Provide the (X, Y) coordinate of the cell's center where the given text is located.  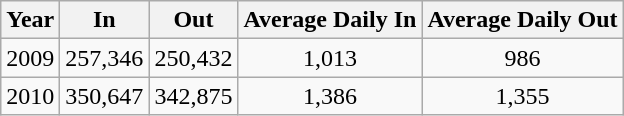
2010 (30, 96)
1,355 (522, 96)
In (104, 20)
Year (30, 20)
Average Daily In (330, 20)
257,346 (104, 58)
986 (522, 58)
1,386 (330, 96)
342,875 (194, 96)
350,647 (104, 96)
Average Daily Out (522, 20)
250,432 (194, 58)
2009 (30, 58)
Out (194, 20)
1,013 (330, 58)
